Detect which cell encompasses the target text, then output its [X, Y] center coordinate. 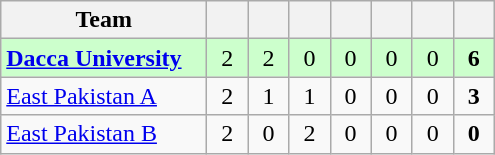
Dacca University [104, 58]
6 [474, 58]
East Pakistan B [104, 134]
Team [104, 20]
3 [474, 96]
East Pakistan A [104, 96]
